Output the [x, y] coordinate of the center of the cell containing the given text.  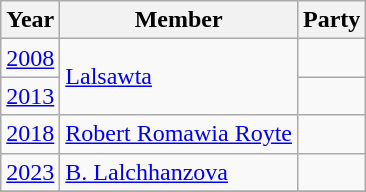
Lalsawta [179, 77]
2018 [30, 134]
Member [179, 20]
2008 [30, 58]
2023 [30, 172]
2013 [30, 96]
Year [30, 20]
Robert Romawia Royte [179, 134]
B. Lalchhanzova [179, 172]
Party [332, 20]
